Return (x, y) of the center of cell containing provided text 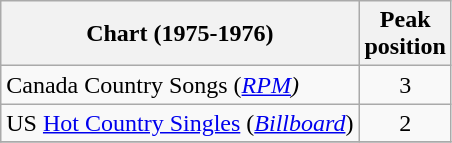
US Hot Country Singles (Billboard) (180, 123)
Canada Country Songs (RPM) (180, 85)
2 (405, 123)
Chart (1975-1976) (180, 34)
Peakposition (405, 34)
3 (405, 85)
